Search for the cell housing the specified text and yield its (x, y) center coordinate. 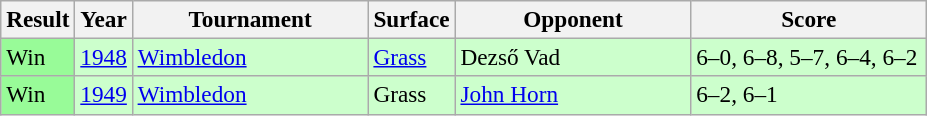
John Horn (573, 95)
Year (104, 19)
Tournament (250, 19)
Dezső Vad (573, 57)
Score (809, 19)
1949 (104, 95)
Opponent (573, 19)
1948 (104, 57)
6–2, 6–1 (809, 95)
Surface (412, 19)
6–0, 6–8, 5–7, 6–4, 6–2 (809, 57)
Result (38, 19)
